Locate the cell with the specified text and output its [x, y] center coordinate. 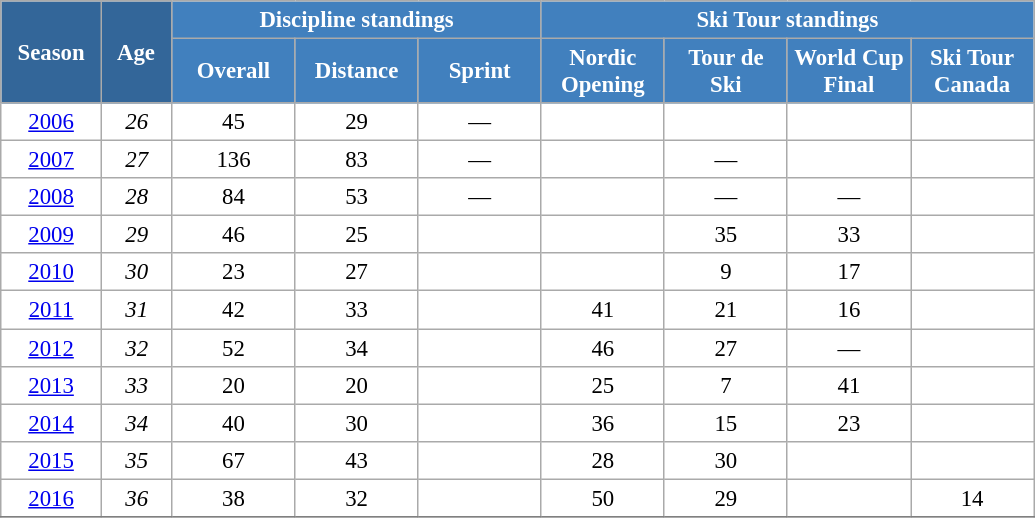
Ski Tour standings [787, 20]
9 [726, 273]
84 [234, 197]
14 [972, 498]
7 [726, 385]
50 [602, 498]
World CupFinal [848, 72]
2011 [52, 310]
2015 [52, 460]
26 [136, 122]
2008 [52, 197]
42 [234, 310]
2006 [52, 122]
Age [136, 52]
Distance [356, 72]
Discipline standings [356, 20]
45 [234, 122]
16 [848, 310]
15 [726, 423]
83 [356, 160]
67 [234, 460]
43 [356, 460]
53 [356, 197]
31 [136, 310]
2009 [52, 235]
Tour deSki [726, 72]
2010 [52, 273]
40 [234, 423]
Season [52, 52]
136 [234, 160]
21 [726, 310]
52 [234, 348]
2014 [52, 423]
NordicOpening [602, 72]
38 [234, 498]
Sprint [480, 72]
Ski TourCanada [972, 72]
2013 [52, 385]
Overall [234, 72]
2016 [52, 498]
17 [848, 273]
2012 [52, 348]
2007 [52, 160]
